Scan for the cell matching the given text and deliver its (x, y) coordinate at center. 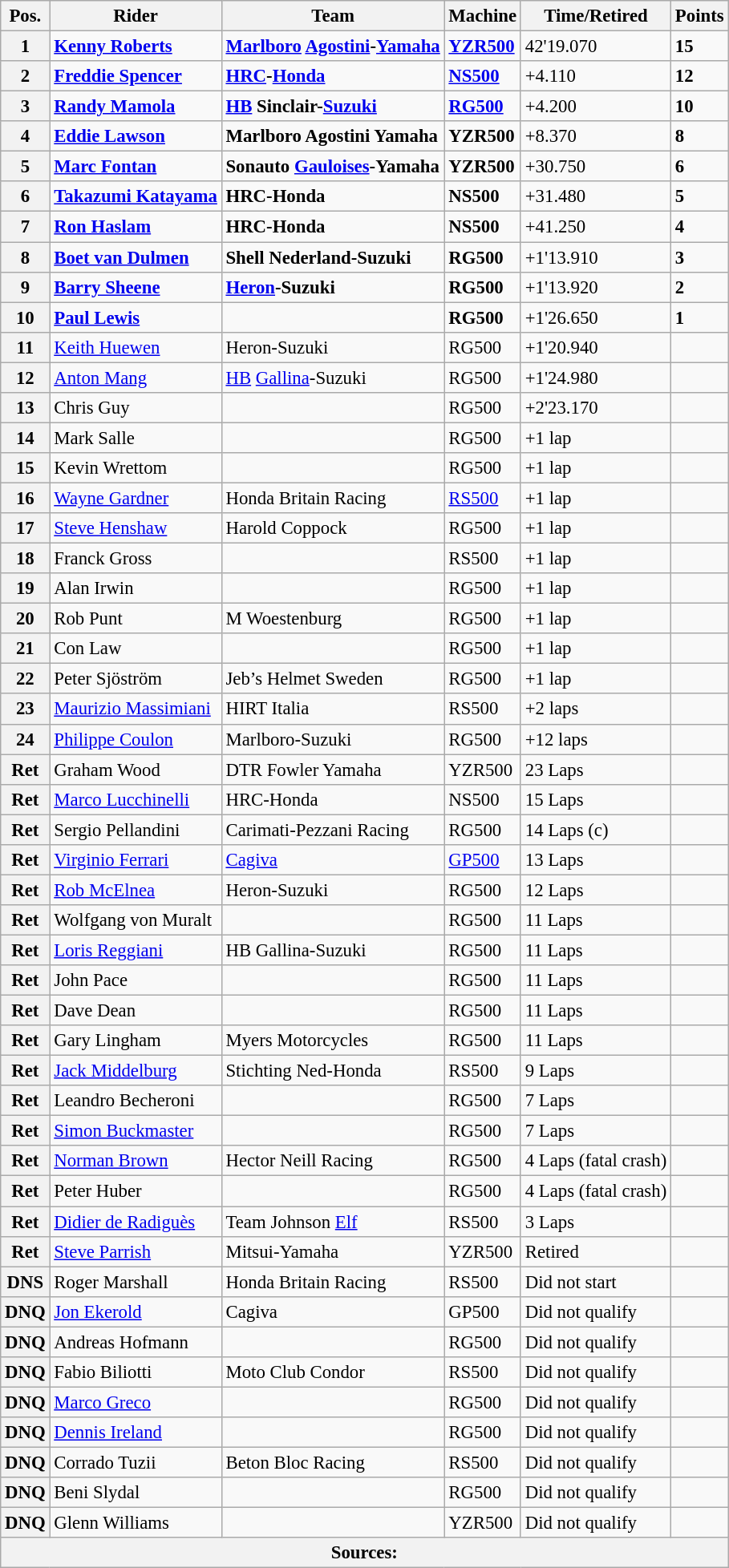
Rob McElnea (136, 890)
7 (26, 227)
23 (26, 709)
Pos. (26, 16)
22 (26, 679)
15 Laps (595, 799)
Jon Ekerold (136, 1311)
+30.750 (595, 167)
Roger Marshall (136, 1282)
Corrado Tuzii (136, 1462)
17 (26, 528)
Virginio Ferrari (136, 860)
Marco Lucchinelli (136, 799)
Ron Haslam (136, 227)
Kevin Wrettom (136, 468)
Philippe Coulon (136, 739)
3 Laps (595, 1222)
Andreas Hofmann (136, 1342)
+8.370 (595, 136)
Graham Wood (136, 770)
Paul Lewis (136, 317)
Keith Huewen (136, 347)
Wolfgang von Muralt (136, 920)
Beni Slydal (136, 1493)
+41.250 (595, 227)
16 (26, 498)
Carimati-Pezzani Racing (333, 830)
Boet van Dulmen (136, 257)
18 (26, 559)
19 (26, 588)
24 (26, 739)
+1'26.650 (595, 317)
Randy Mamola (136, 107)
13 (26, 408)
Peter Sjöström (136, 679)
Steve Parrish (136, 1251)
John Pace (136, 980)
20 (26, 619)
Jack Middelburg (136, 1071)
Franck Gross (136, 559)
Barry Sheene (136, 287)
+4.200 (595, 107)
Loris Reggiani (136, 950)
Stichting Ned-Honda (333, 1071)
HIRT Italia (333, 709)
Hector Neill Racing (333, 1162)
+1'24.980 (595, 378)
Rider (136, 16)
Didier de Radiguès (136, 1222)
Mark Salle (136, 438)
Marco Greco (136, 1402)
+1'13.910 (595, 257)
Points (699, 16)
Time/Retired (595, 16)
Marc Fontan (136, 167)
Wayne Gardner (136, 498)
+12 laps (595, 739)
Alan Irwin (136, 588)
Harold Coppock (333, 528)
Mitsui-Yamaha (333, 1251)
+2'23.170 (595, 408)
9 Laps (595, 1071)
+31.480 (595, 196)
13 Laps (595, 860)
Kenny Roberts (136, 46)
Freddie Spencer (136, 76)
14 Laps (c) (595, 830)
Marlboro-Suzuki (333, 739)
Eddie Lawson (136, 136)
M Woestenburg (333, 619)
Anton Mang (136, 378)
Gary Lingham (136, 1041)
Norman Brown (136, 1162)
DTR Fowler Yamaha (333, 770)
Did not start (595, 1282)
Peter Huber (136, 1191)
21 (26, 649)
12 Laps (595, 890)
Marlboro Agostini Yamaha (333, 136)
Maurizio Massimiani (136, 709)
+1'20.940 (595, 347)
+4.110 (595, 76)
23 Laps (595, 770)
11 (26, 347)
Myers Motorcycles (333, 1041)
Team (333, 16)
+2 laps (595, 709)
Con Law (136, 649)
Rob Punt (136, 619)
Simon Buckmaster (136, 1131)
Jeb’s Helmet Sweden (333, 679)
DNS (26, 1282)
HB Sinclair-Suzuki (333, 107)
Machine (483, 16)
Dennis Ireland (136, 1433)
Takazumi Katayama (136, 196)
Marlboro Agostini-Yamaha (333, 46)
Sources: (364, 1553)
Beton Bloc Racing (333, 1462)
Shell Nederland-Suzuki (333, 257)
Glenn Williams (136, 1523)
Moto Club Condor (333, 1372)
42'19.070 (595, 46)
Sergio Pellandini (136, 830)
Fabio Biliotti (136, 1372)
Team Johnson Elf (333, 1222)
9 (26, 287)
+1'13.920 (595, 287)
Retired (595, 1251)
Leandro Becheroni (136, 1101)
Sonauto Gauloises-Yamaha (333, 167)
14 (26, 438)
Steve Henshaw (136, 528)
Dave Dean (136, 1011)
Chris Guy (136, 408)
